Locate the cell with the specified text and output its (x, y) center coordinate. 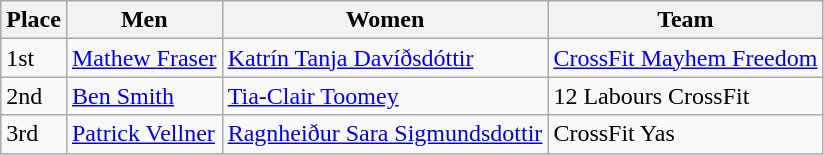
Men (144, 20)
12 Labours CrossFit (686, 96)
3rd (34, 134)
Ben Smith (144, 96)
2nd (34, 96)
Team (686, 20)
CrossFit Yas (686, 134)
Patrick Vellner (144, 134)
Ragnheiður Sara Sigmundsdottir (385, 134)
1st (34, 58)
Place (34, 20)
Women (385, 20)
Mathew Fraser (144, 58)
Katrín Tanja Davíðsdóttir (385, 58)
Tia-Clair Toomey (385, 96)
CrossFit Mayhem Freedom (686, 58)
